Pinpoint the cell where the given text exists, returning its (x, y) midpoint coordinate. 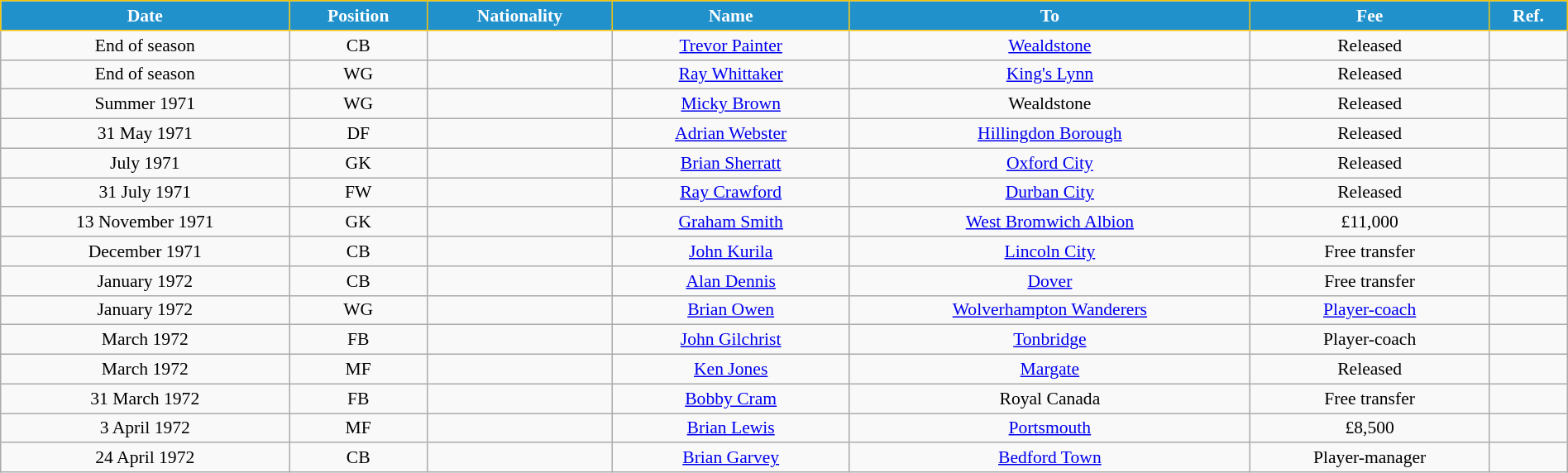
Royal Canada (1050, 399)
24 April 1972 (146, 458)
Adrian Webster (731, 134)
DF (359, 134)
December 1971 (146, 251)
Position (359, 16)
Tonbridge (1050, 340)
Brian Sherratt (731, 163)
31 March 1972 (146, 399)
31 July 1971 (146, 193)
Alan Dennis (731, 281)
Brian Garvey (731, 458)
King's Lynn (1050, 74)
Ken Jones (731, 370)
Date (146, 16)
£8,500 (1370, 428)
13 November 1971 (146, 222)
Ray Crawford (731, 193)
John Kurila (731, 251)
To (1050, 16)
Summer 1971 (146, 104)
£11,000 (1370, 222)
Hillingdon Borough (1050, 134)
Dover (1050, 281)
Brian Owen (731, 310)
Fee (1370, 16)
Wolverhampton Wanderers (1050, 310)
Player-manager (1370, 458)
Micky Brown (731, 104)
31 May 1971 (146, 134)
Ray Whittaker (731, 74)
Durban City (1050, 193)
3 April 1972 (146, 428)
Trevor Painter (731, 45)
Brian Lewis (731, 428)
July 1971 (146, 163)
West Bromwich Albion (1050, 222)
Bobby Cram (731, 399)
Bedford Town (1050, 458)
Oxford City (1050, 163)
FW (359, 193)
John Gilchrist (731, 340)
Ref. (1528, 16)
Graham Smith (731, 222)
Nationality (520, 16)
Margate (1050, 370)
Lincoln City (1050, 251)
Portsmouth (1050, 428)
Name (731, 16)
